Find where the given text appears and provide that cell's center as [X, Y] coordinate. 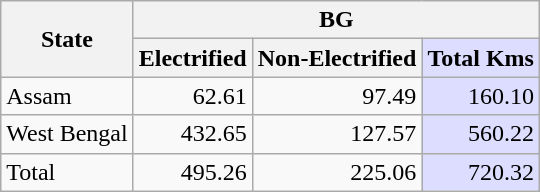
Assam [67, 96]
Non-Electrified [337, 58]
97.49 [337, 96]
720.32 [481, 172]
160.10 [481, 96]
225.06 [337, 172]
127.57 [337, 134]
432.65 [192, 134]
Total [67, 172]
State [67, 39]
Electrified [192, 58]
62.61 [192, 96]
560.22 [481, 134]
495.26 [192, 172]
BG [336, 20]
West Bengal [67, 134]
Total Kms [481, 58]
